Output the (x, y) coordinate of the center of the cell containing the given text.  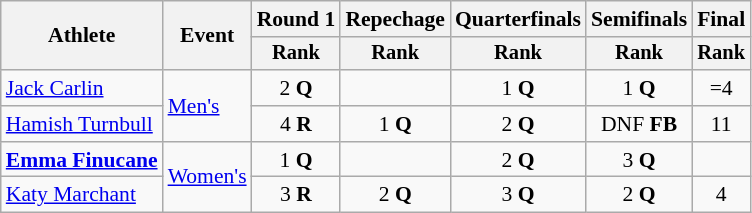
Event (208, 36)
4 R (296, 124)
Athlete (82, 36)
Men's (208, 106)
11 (721, 124)
Final (721, 19)
Quarterfinals (518, 19)
3 R (296, 195)
Emma Finucane (82, 160)
4 (721, 195)
Women's (208, 178)
=4 (721, 88)
DNF FB (639, 124)
Repechage (395, 19)
Katy Marchant (82, 195)
Round 1 (296, 19)
Hamish Turnbull (82, 124)
Semifinals (639, 19)
Jack Carlin (82, 88)
